Determine the [x, y] coordinate at the center of the cell enclosing the given text.  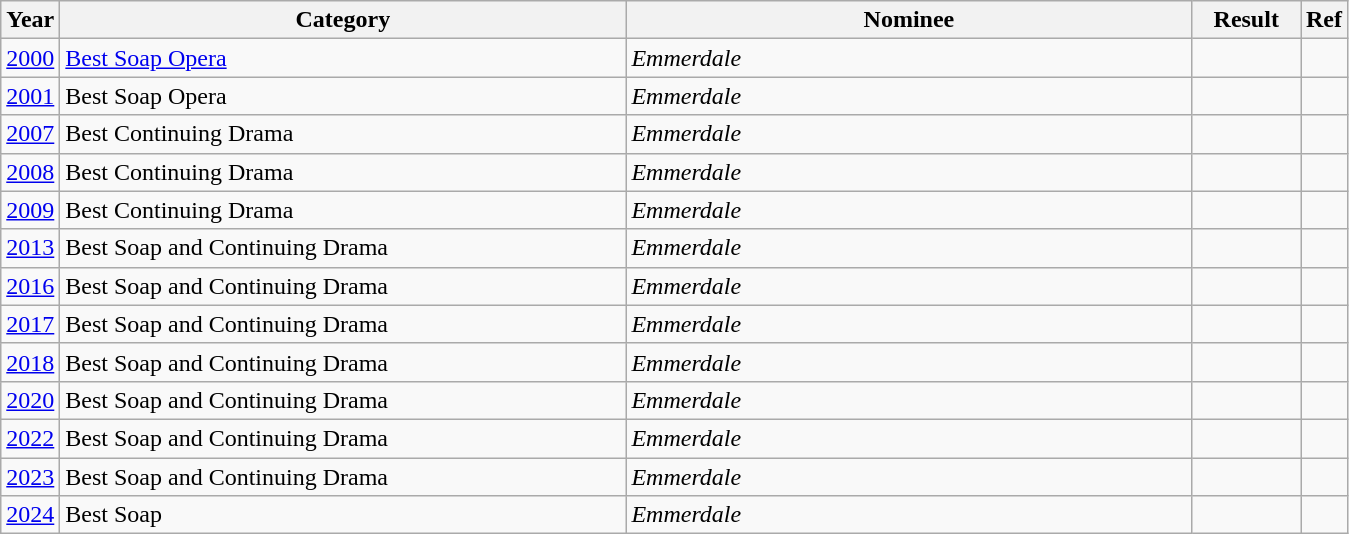
2001 [30, 96]
2018 [30, 362]
2007 [30, 134]
2008 [30, 172]
2013 [30, 248]
2009 [30, 210]
2024 [30, 515]
2023 [30, 477]
Year [30, 20]
2020 [30, 400]
2016 [30, 286]
2022 [30, 438]
Best Soap [343, 515]
Nominee [909, 20]
Category [343, 20]
2000 [30, 58]
Result [1246, 20]
2017 [30, 324]
Ref [1324, 20]
